Return (X, Y) of the center of cell containing provided text 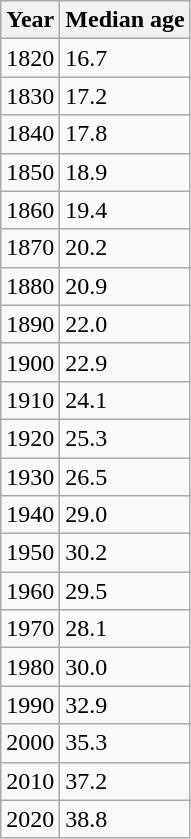
17.2 (125, 96)
1850 (30, 172)
24.1 (125, 400)
Median age (125, 20)
1880 (30, 286)
38.8 (125, 819)
1860 (30, 210)
1950 (30, 553)
1900 (30, 362)
1970 (30, 629)
2000 (30, 743)
Year (30, 20)
2010 (30, 781)
1910 (30, 400)
30.0 (125, 667)
1840 (30, 134)
35.3 (125, 743)
37.2 (125, 781)
20.9 (125, 286)
28.1 (125, 629)
30.2 (125, 553)
19.4 (125, 210)
32.9 (125, 705)
1830 (30, 96)
1890 (30, 324)
1920 (30, 438)
22.0 (125, 324)
17.8 (125, 134)
16.7 (125, 58)
26.5 (125, 477)
20.2 (125, 248)
1960 (30, 591)
1930 (30, 477)
22.9 (125, 362)
1980 (30, 667)
1820 (30, 58)
1990 (30, 705)
29.0 (125, 515)
18.9 (125, 172)
29.5 (125, 591)
1940 (30, 515)
1870 (30, 248)
25.3 (125, 438)
2020 (30, 819)
